Provide the [X, Y] coordinate of the cell's center where the given text is located.  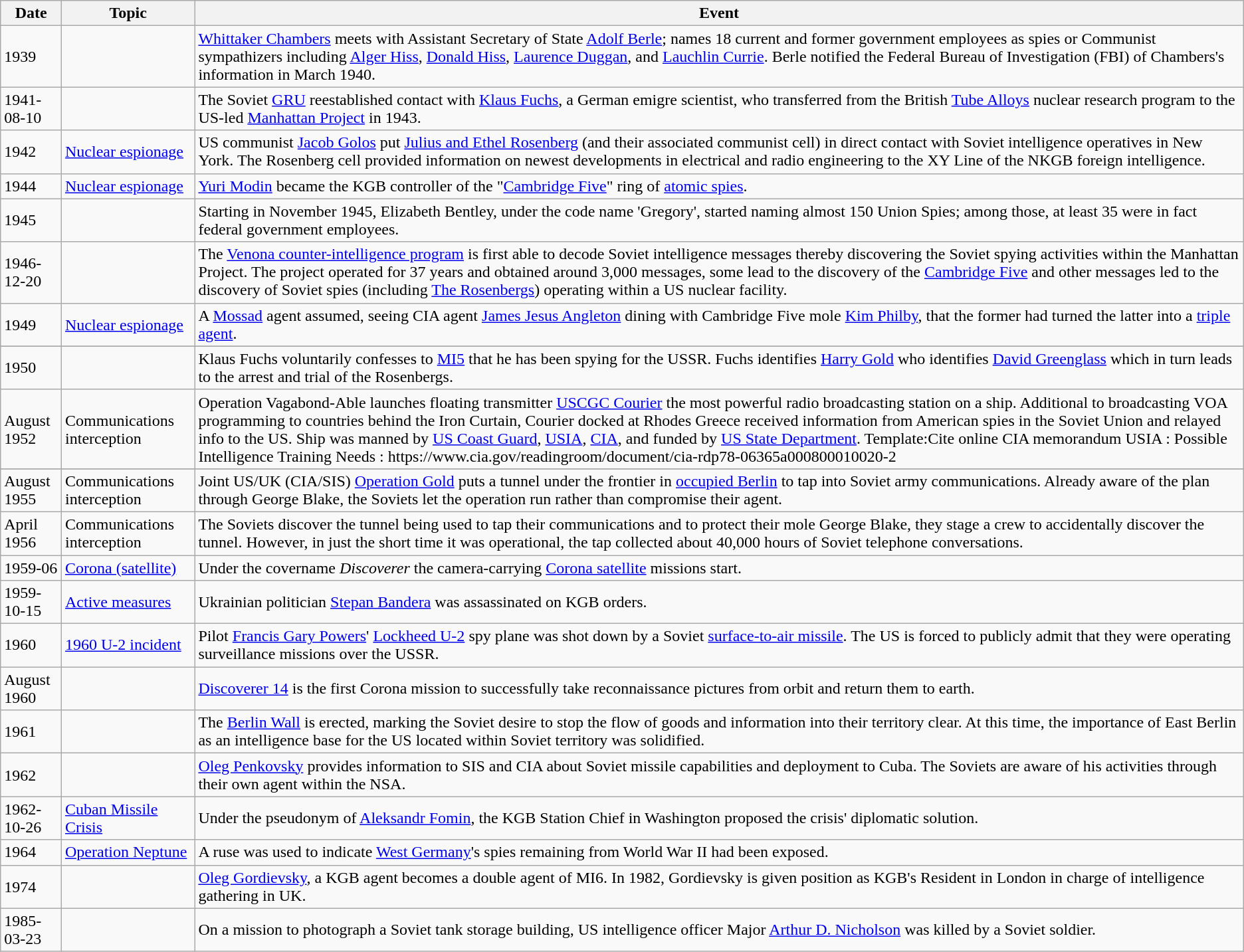
Topic [128, 13]
Ukrainian politician Stepan Bandera was assassinated on KGB orders. [719, 602]
Event [719, 13]
1944 [31, 186]
August 1960 [31, 688]
1949 [31, 324]
1959-10-15 [31, 602]
Corona (satellite) [128, 568]
1945 [31, 221]
Discoverer 14 is the first Corona mission to successfully take reconnaissance pictures from orbit and return them to earth. [719, 688]
1941-08-10 [31, 109]
1959-06 [31, 568]
Active measures [128, 602]
1960 U-2 incident [128, 646]
August 1955 [31, 490]
Under the pseudonym of Aleksandr Fomin, the KGB Station Chief in Washington proposed the crisis' diplomatic solution. [719, 818]
Date [31, 13]
1960 [31, 646]
August 1952 [31, 429]
Operation Neptune [128, 852]
1961 [31, 732]
1939 [31, 56]
1950 [31, 368]
1946-12-20 [31, 272]
1985-03-23 [31, 930]
1974 [31, 886]
April 1956 [31, 533]
A ruse was used to indicate West Germany's spies remaining from World War II had been exposed. [719, 852]
Yuri Modin became the KGB controller of the "Cambridge Five" ring of atomic spies. [719, 186]
Cuban Missile Crisis [128, 818]
Under the covername Discoverer the camera-carrying Corona satellite missions start. [719, 568]
1942 [31, 151]
1962-10-26 [31, 818]
1964 [31, 852]
1962 [31, 775]
On a mission to photograph a Soviet tank storage building, US intelligence officer Major Arthur D. Nicholson was killed by a Soviet soldier. [719, 930]
